Scan for the cell matching the given text and deliver its [x, y] coordinate at center. 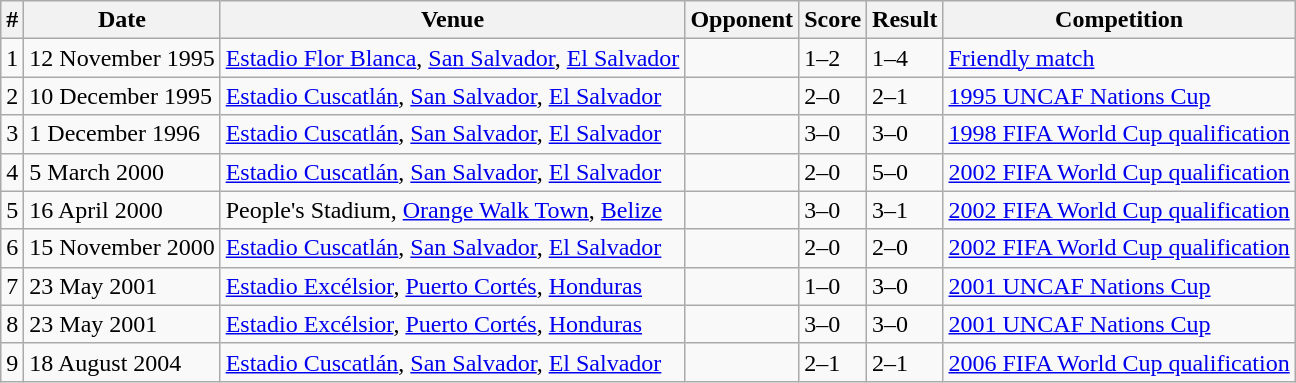
Date [122, 20]
1 [12, 58]
9 [12, 362]
8 [12, 324]
5–0 [905, 172]
10 December 1995 [122, 96]
Competition [1119, 20]
12 November 1995 [122, 58]
1–2 [833, 58]
4 [12, 172]
Venue [452, 20]
5 March 2000 [122, 172]
1 December 1996 [122, 134]
Estadio Flor Blanca, San Salvador, El Salvador [452, 58]
16 April 2000 [122, 210]
15 November 2000 [122, 248]
Score [833, 20]
1995 UNCAF Nations Cup [1119, 96]
5 [12, 210]
Opponent [742, 20]
Result [905, 20]
Friendly match [1119, 58]
7 [12, 286]
18 August 2004 [122, 362]
People's Stadium, Orange Walk Town, Belize [452, 210]
1–0 [833, 286]
6 [12, 248]
2006 FIFA World Cup qualification [1119, 362]
1–4 [905, 58]
1998 FIFA World Cup qualification [1119, 134]
# [12, 20]
3 [12, 134]
3–1 [905, 210]
2 [12, 96]
